Provide the [x, y] coordinate of the cell's center where the given text is located.  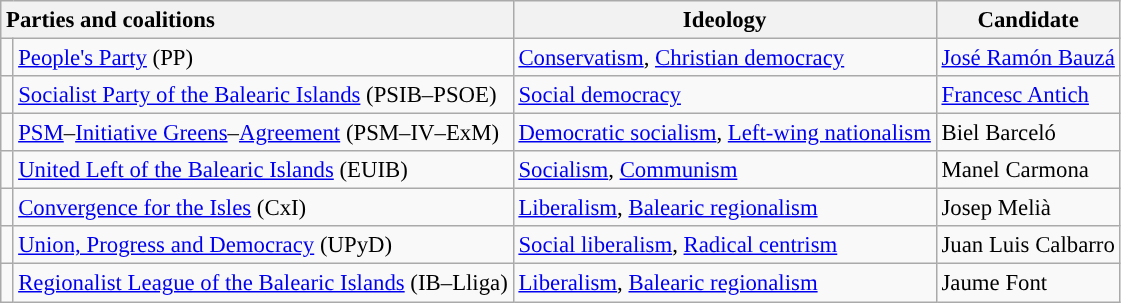
Socialism, Communism [724, 170]
Parties and coalitions [257, 20]
Manel Carmona [1028, 170]
Union, Progress and Democracy (UPyD) [263, 245]
Candidate [1028, 20]
United Left of the Balearic Islands (EUIB) [263, 170]
Social democracy [724, 95]
Regionalist League of the Balearic Islands (IB–Lliga) [263, 283]
Conservatism, Christian democracy [724, 58]
Convergence for the Isles (CxI) [263, 208]
Ideology [724, 20]
Social liberalism, Radical centrism [724, 245]
Biel Barceló [1028, 133]
Francesc Antich [1028, 95]
José Ramón Bauzá [1028, 58]
People's Party (PP) [263, 58]
Juan Luis Calbarro [1028, 245]
Jaume Font [1028, 283]
Josep Melià [1028, 208]
Socialist Party of the Balearic Islands (PSIB–PSOE) [263, 95]
PSM–Initiative Greens–Agreement (PSM–IV–ExM) [263, 133]
Democratic socialism, Left-wing nationalism [724, 133]
